Return [x, y] of the center of cell containing provided text 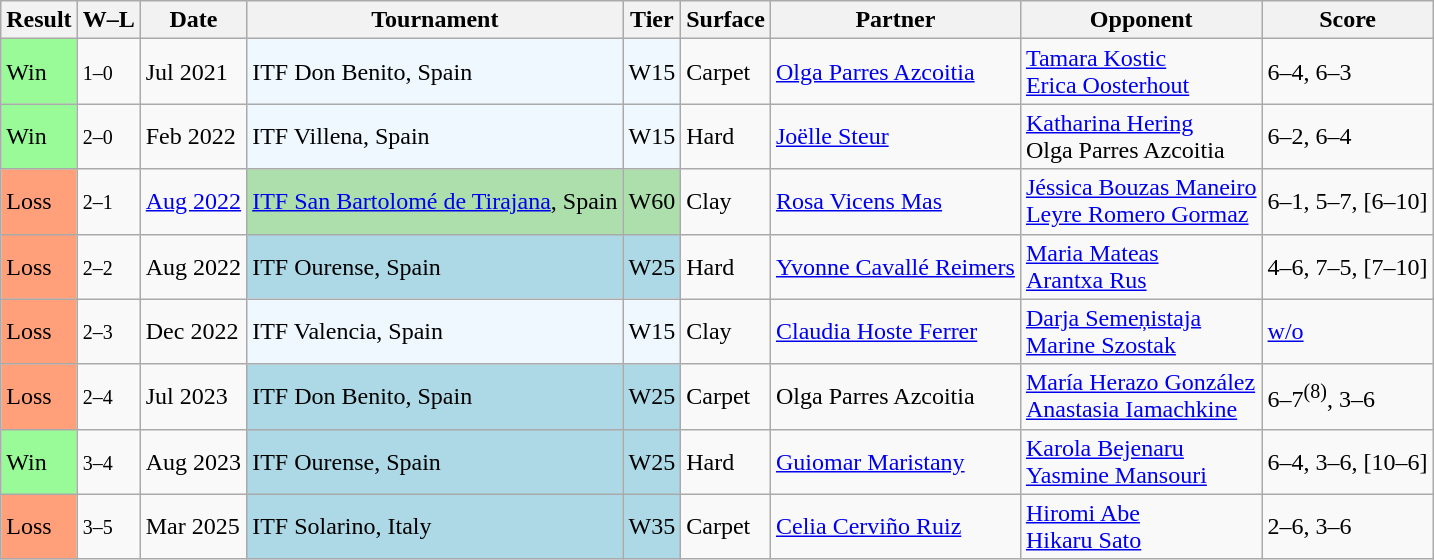
Hiromi Abe Hikaru Sato [1141, 526]
Tier [652, 20]
Jul 2021 [193, 72]
w/o [1348, 332]
ITF Valencia, Spain [435, 332]
Surface [726, 20]
2–3 [108, 332]
Jul 2023 [193, 396]
Jéssica Bouzas Maneiro Leyre Romero Gormaz [1141, 202]
Score [1348, 20]
6–4, 3–6, [10–6] [1348, 462]
Dec 2022 [193, 332]
Yvonne Cavallé Reimers [895, 266]
ITF Villena, Spain [435, 136]
3–4 [108, 462]
3–5 [108, 526]
Darja Semeņistaja Marine Szostak [1141, 332]
Joëlle Steur [895, 136]
Katharina Hering Olga Parres Azcoitia [1141, 136]
Feb 2022 [193, 136]
Opponent [1141, 20]
Celia Cerviño Ruiz [895, 526]
Maria Mateas Arantxa Rus [1141, 266]
6–2, 6–4 [1348, 136]
W60 [652, 202]
2–0 [108, 136]
6–7(8), 3–6 [1348, 396]
6–4, 6–3 [1348, 72]
2–1 [108, 202]
6–1, 5–7, [6–10] [1348, 202]
Result [39, 20]
Aug 2023 [193, 462]
4–6, 7–5, [7–10] [1348, 266]
2–6, 3–6 [1348, 526]
Mar 2025 [193, 526]
2–2 [108, 266]
ITF San Bartolomé de Tirajana, Spain [435, 202]
Tamara Kostic Erica Oosterhout [1141, 72]
Claudia Hoste Ferrer [895, 332]
W–L [108, 20]
Karola Bejenaru Yasmine Mansouri [1141, 462]
2–4 [108, 396]
Guiomar Maristany [895, 462]
ITF Solarino, Italy [435, 526]
Partner [895, 20]
W35 [652, 526]
Tournament [435, 20]
1–0 [108, 72]
Date [193, 20]
María Herazo González Anastasia Iamachkine [1141, 396]
Rosa Vicens Mas [895, 202]
